Return (X, Y) of the center of cell containing provided text 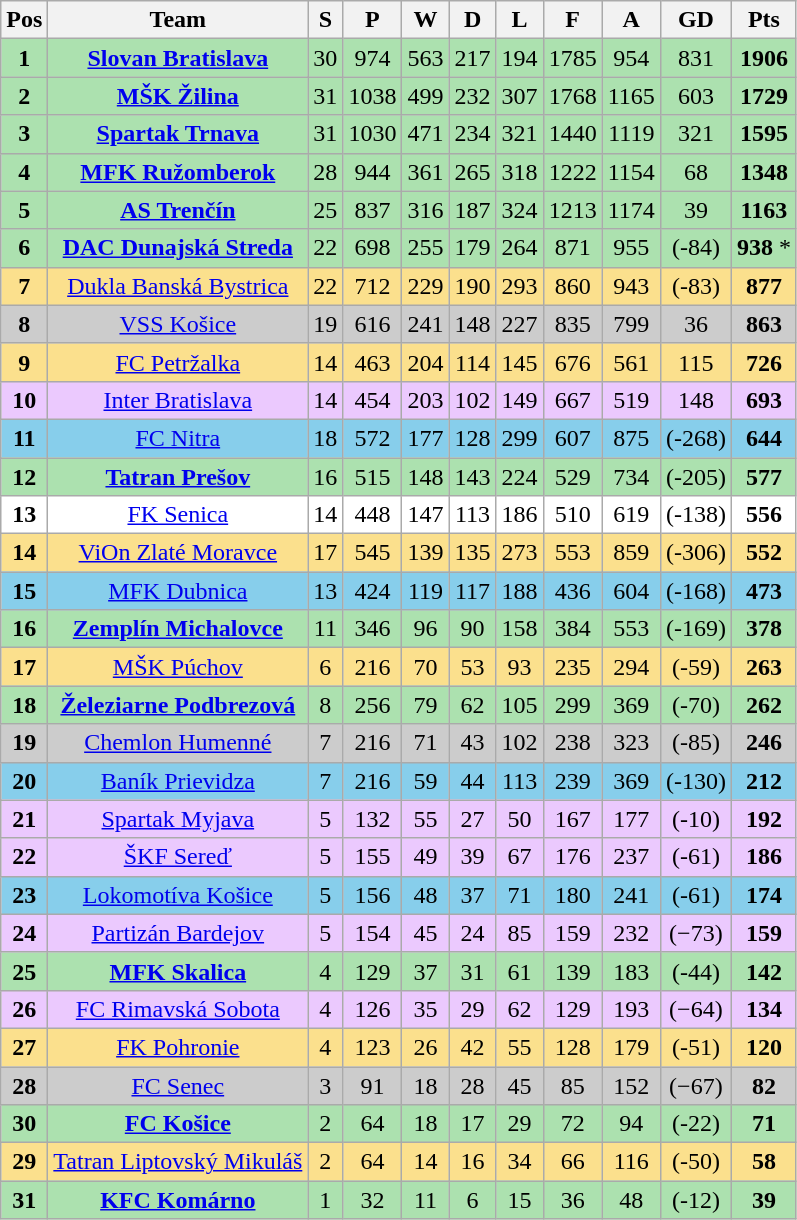
Baník Prievidza (178, 781)
545 (372, 553)
(-50) (696, 1162)
262 (764, 705)
152 (631, 1085)
Inter Bratislava (178, 400)
859 (631, 553)
1165 (631, 96)
324 (520, 210)
42 (472, 1047)
1213 (572, 210)
72 (572, 1124)
116 (631, 1162)
(-169) (696, 629)
50 (520, 819)
145 (520, 362)
FC Senec (178, 1085)
1440 (572, 134)
44 (472, 781)
(-205) (696, 477)
955 (631, 248)
120 (764, 1047)
53 (472, 667)
187 (472, 210)
(-12) (696, 1200)
361 (426, 172)
1222 (572, 172)
43 (472, 743)
273 (520, 553)
MFK Ružomberok (178, 172)
94 (631, 1124)
68 (696, 172)
20 (24, 781)
MŠK Púchov (178, 667)
515 (372, 477)
AS Trenčín (178, 210)
204 (426, 362)
149 (520, 400)
1595 (764, 134)
346 (372, 629)
192 (764, 819)
66 (572, 1162)
GD (696, 20)
MFK Dubnica (178, 591)
(−64) (696, 1009)
246 (764, 743)
F (572, 20)
239 (572, 781)
147 (426, 515)
237 (631, 857)
(-83) (696, 286)
82 (764, 1085)
294 (631, 667)
9 (24, 362)
FC Nitra (178, 438)
563 (426, 58)
577 (764, 477)
Slovan Bratislava (178, 58)
132 (372, 819)
ViOn Zlaté Moravce (178, 553)
DAC Dunajská Streda (178, 248)
698 (372, 248)
256 (372, 705)
875 (631, 438)
154 (372, 933)
307 (520, 96)
23 (24, 895)
Chemlon Humenné (178, 743)
(-130) (696, 781)
619 (631, 515)
49 (426, 857)
Tatran Prešov (178, 477)
KFC Komárno (178, 1200)
454 (372, 400)
944 (372, 172)
156 (372, 895)
693 (764, 400)
135 (472, 553)
143 (472, 477)
863 (764, 324)
59 (426, 781)
229 (426, 286)
604 (631, 591)
126 (372, 1009)
572 (372, 438)
10 (24, 400)
180 (572, 895)
238 (572, 743)
667 (572, 400)
871 (572, 248)
1030 (372, 134)
323 (631, 743)
860 (572, 286)
235 (572, 667)
212 (764, 781)
263 (764, 667)
799 (631, 324)
190 (472, 286)
176 (572, 857)
676 (572, 362)
616 (372, 324)
MŠK Žilina (178, 96)
FK Pohronie (178, 1047)
424 (372, 591)
1906 (764, 58)
726 (764, 362)
552 (764, 553)
1038 (372, 96)
607 (572, 438)
293 (520, 286)
(-44) (696, 971)
32 (372, 1200)
174 (764, 895)
(-84) (696, 248)
561 (631, 362)
473 (764, 591)
ŠKF Sereď (178, 857)
FC Rimavská Sobota (178, 1009)
FC Petržalka (178, 362)
234 (472, 134)
70 (426, 667)
12 (24, 477)
1174 (631, 210)
Spartak Trnava (178, 134)
S (326, 20)
P (372, 20)
93 (520, 667)
(-85) (696, 743)
123 (372, 1047)
A (631, 20)
193 (631, 1009)
1154 (631, 172)
MFK Skalica (178, 971)
Partizán Bardejov (178, 933)
734 (631, 477)
831 (696, 58)
1768 (572, 96)
35 (426, 1009)
Spartak Myjava (178, 819)
158 (520, 629)
463 (372, 362)
167 (572, 819)
(−73) (696, 933)
134 (764, 1009)
255 (426, 248)
21 (24, 819)
(-268) (696, 438)
91 (372, 1085)
183 (631, 971)
436 (572, 591)
224 (520, 477)
L (520, 20)
1348 (764, 172)
471 (426, 134)
Pts (764, 20)
Zemplín Michalovce (178, 629)
1785 (572, 58)
1163 (764, 210)
79 (426, 705)
(-306) (696, 553)
448 (372, 515)
1119 (631, 134)
194 (520, 58)
265 (472, 172)
114 (472, 362)
1729 (764, 96)
67 (520, 857)
VSS Košice (178, 324)
510 (572, 515)
(-138) (696, 515)
Team (178, 20)
712 (372, 286)
316 (426, 210)
227 (520, 324)
155 (372, 857)
499 (426, 96)
943 (631, 286)
203 (426, 400)
603 (696, 96)
W (426, 20)
974 (372, 58)
954 (631, 58)
Lokomotíva Košice (178, 895)
D (472, 20)
(-70) (696, 705)
58 (764, 1162)
96 (426, 629)
142 (764, 971)
519 (631, 400)
117 (472, 591)
FK Senica (178, 515)
Dukla Banská Bystrica (178, 286)
Pos (24, 20)
FC Košice (178, 1124)
188 (520, 591)
556 (764, 515)
264 (520, 248)
119 (426, 591)
34 (520, 1162)
(-10) (696, 819)
938 * (764, 248)
(-168) (696, 591)
835 (572, 324)
(-22) (696, 1124)
217 (472, 58)
(-51) (696, 1047)
61 (520, 971)
(−67) (696, 1085)
105 (520, 705)
115 (696, 362)
877 (764, 286)
837 (372, 210)
384 (572, 629)
644 (764, 438)
378 (764, 629)
529 (572, 477)
(-59) (696, 667)
Železiarne Podbrezová (178, 705)
90 (472, 629)
318 (520, 172)
Tatran Liptovský Mikuláš (178, 1162)
